Scan for the cell matching the given text and deliver its (X, Y) coordinate at center. 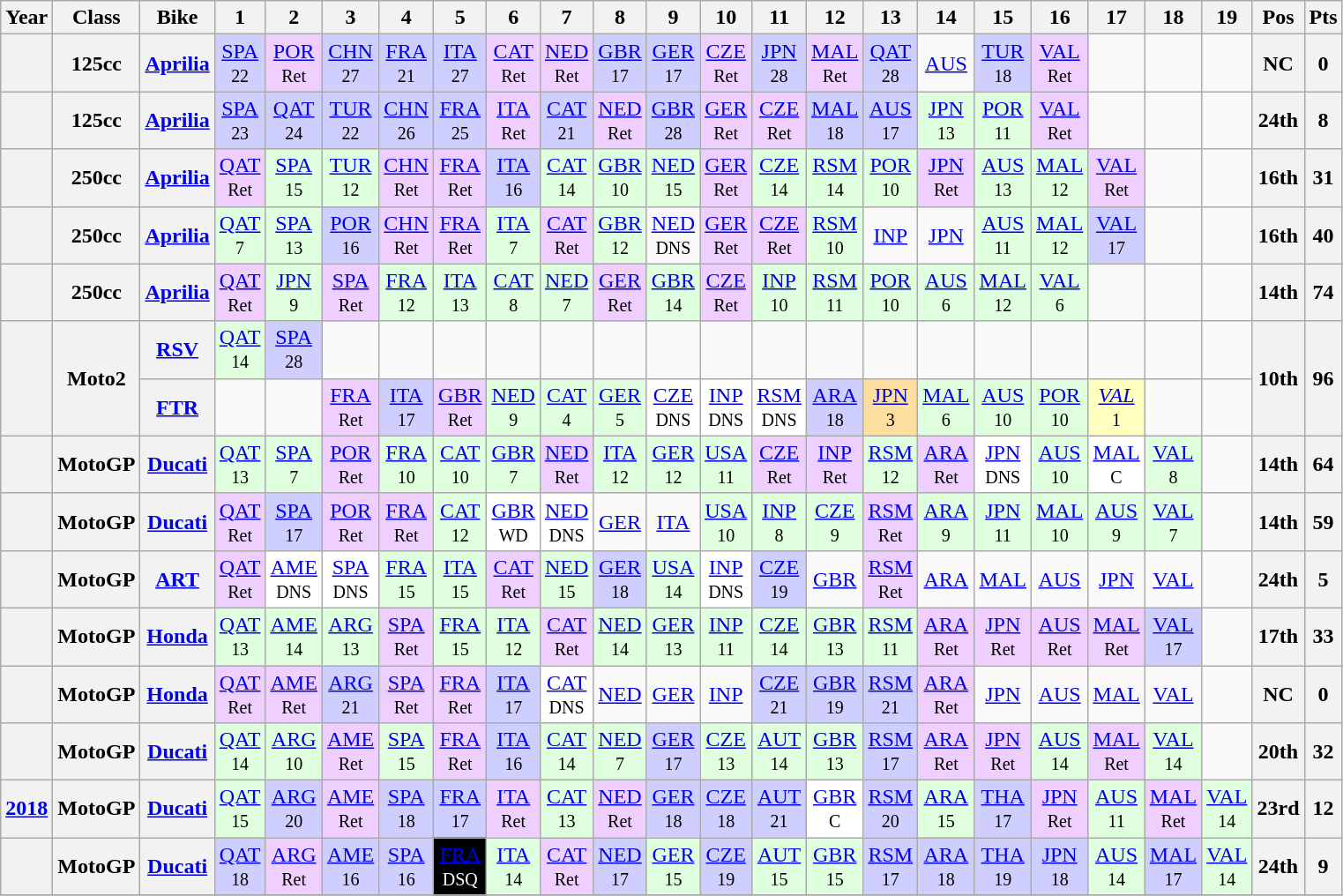
TUR12 (350, 178)
TUR22 (350, 120)
AUS17 (891, 120)
GBRC (834, 810)
64 (1323, 464)
CAT21 (566, 120)
GBRWD (513, 522)
MAL10 (1059, 522)
GER15 (673, 866)
RSM12 (891, 464)
SPA28 (294, 349)
3 (350, 18)
32 (1323, 751)
SPA17 (294, 522)
AUT21 (780, 810)
AMEDNS (294, 579)
INPRet (834, 464)
MALC (1116, 464)
RSM20 (891, 810)
QAT15 (240, 810)
ART (177, 579)
7 (566, 18)
QAT24 (294, 120)
6 (513, 18)
RSM10 (834, 235)
CZE21 (780, 693)
NED14 (620, 637)
FRADSQ (460, 866)
CAT12 (460, 522)
VAL1 (1116, 407)
JPN18 (1059, 866)
GBR14 (673, 293)
19 (1227, 18)
59 (1323, 522)
JPN9 (294, 293)
CHN26 (407, 120)
SPA22 (240, 63)
ARGRet (294, 866)
GBR12 (620, 235)
GER13 (673, 637)
INP8 (780, 522)
JPN28 (780, 63)
ARG10 (294, 751)
THA17 (1003, 810)
17th (1279, 637)
RSMDNS (780, 407)
20th (1279, 751)
CHN27 (350, 63)
ARG13 (350, 637)
QAT18 (240, 866)
Pos (1279, 18)
THA19 (1003, 866)
INP10 (780, 293)
CZEDNS (673, 407)
SPA16 (407, 866)
JPN3 (891, 407)
40 (1323, 235)
TUR18 (1003, 63)
ITA14 (513, 866)
NED17 (620, 866)
GBR7 (513, 464)
SPA13 (294, 235)
SPA23 (240, 120)
GBR15 (834, 866)
ITA13 (460, 293)
FRA17 (460, 810)
15 (1003, 18)
CZE13 (727, 751)
GBRRet (460, 407)
4 (407, 18)
2 (294, 18)
USA14 (673, 579)
MAL17 (1173, 866)
AUS13 (1003, 178)
POR11 (1003, 120)
33 (1323, 637)
FRA10 (407, 464)
23rd (1279, 810)
Bike (177, 18)
CAT13 (566, 810)
18 (1173, 18)
VAL6 (1059, 293)
USA11 (727, 464)
CAT8 (513, 293)
ARG20 (294, 810)
CZE18 (727, 810)
16 (1059, 18)
96 (1323, 378)
10 (727, 18)
17 (1116, 18)
74 (1323, 293)
ITA15 (460, 579)
MAL6 (946, 407)
FRA21 (407, 63)
AME16 (350, 866)
SPA7 (294, 464)
JPNDNS (1003, 464)
VAL8 (1173, 464)
GER12 (673, 464)
31 (1323, 178)
NED9 (513, 407)
GBR (834, 579)
GBR17 (620, 63)
NED (620, 693)
CAT4 (566, 407)
ARA9 (946, 522)
SPADNS (350, 579)
Class (97, 18)
13 (891, 18)
CATDNS (566, 693)
FRA25 (460, 120)
14 (946, 18)
AME14 (294, 637)
JPN13 (946, 120)
ARA15 (946, 810)
ARG21 (350, 693)
FTR (177, 407)
2018 (26, 810)
GBR19 (834, 693)
RSM14 (834, 178)
GBR28 (673, 120)
RSV (177, 349)
VAL7 (1173, 522)
USA10 (727, 522)
AUT15 (780, 866)
SPA18 (407, 810)
AUT14 (780, 751)
ITA7 (513, 235)
QAT7 (240, 235)
FRA12 (407, 293)
10th (1279, 378)
ITA (673, 522)
AUS6 (946, 293)
Moto2 (97, 378)
ITA27 (460, 63)
11 (780, 18)
QAT28 (891, 63)
ARA (946, 579)
GBR10 (620, 178)
Year (26, 18)
JPN11 (1003, 522)
AUS9 (1116, 522)
POR16 (350, 235)
GER5 (620, 407)
CAT10 (460, 464)
MAL18 (834, 120)
Pts (1323, 18)
RSM21 (891, 693)
CZE9 (834, 522)
1 (240, 18)
AUSRet (1059, 637)
INP11 (727, 637)
